From the cell containing the given text, extract its center point as (X, Y) coordinate. 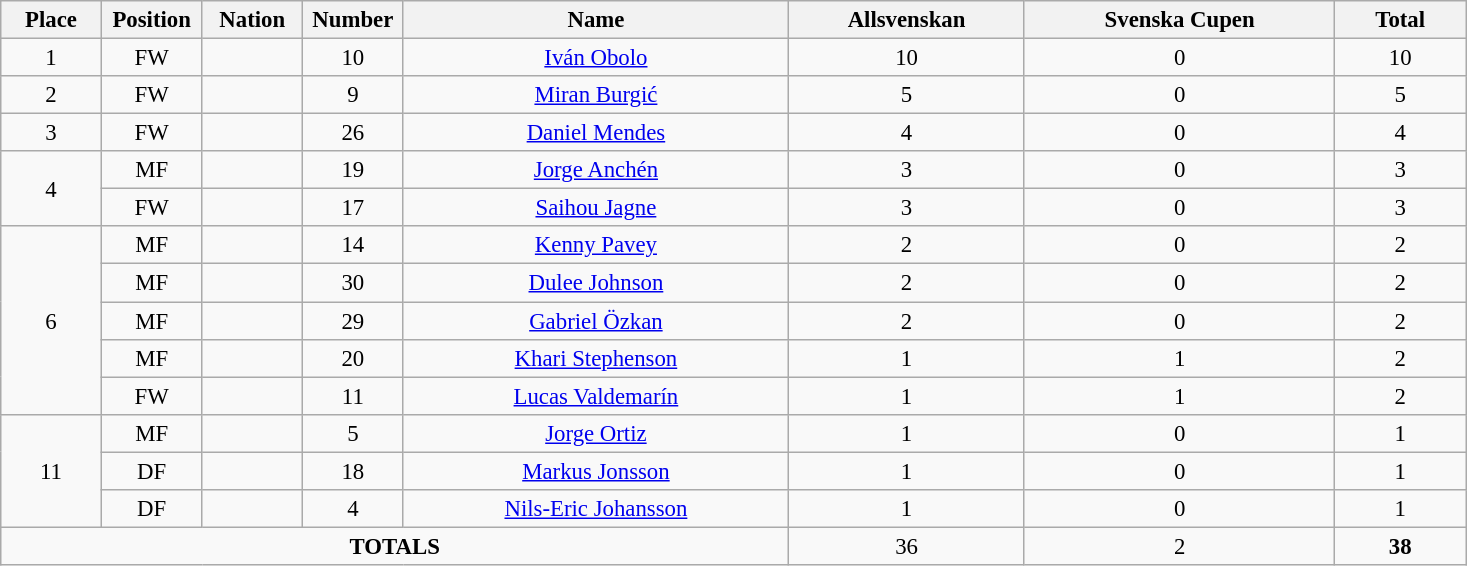
Miran Burgić (596, 95)
38 (1400, 546)
14 (354, 245)
Gabriel Özkan (596, 321)
Allsvenskan (907, 20)
29 (354, 321)
Markus Jonsson (596, 471)
Svenska Cupen (1180, 20)
Name (596, 20)
Iván Obolo (596, 58)
26 (354, 133)
Dulee Johnson (596, 283)
Place (52, 20)
6 (52, 320)
Saihou Jagne (596, 208)
Position (152, 20)
Lucas Valdemarín (596, 396)
Kenny Pavey (596, 245)
19 (354, 170)
30 (354, 283)
Jorge Ortiz (596, 433)
TOTALS (395, 546)
36 (907, 546)
Daniel Mendes (596, 133)
17 (354, 208)
Nils-Eric Johansson (596, 509)
20 (354, 358)
18 (354, 471)
Total (1400, 20)
Khari Stephenson (596, 358)
Jorge Anchén (596, 170)
Number (354, 20)
9 (354, 95)
Nation (252, 20)
